Return (x, y) of the center of cell containing provided text 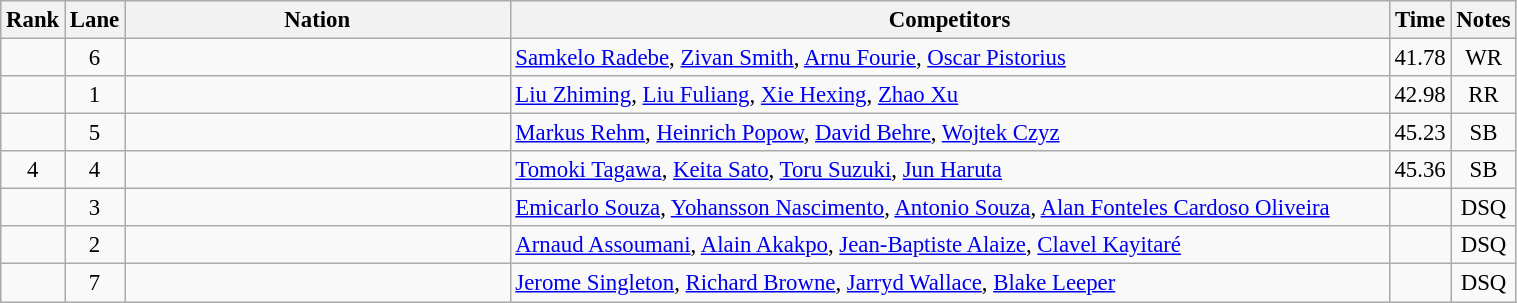
Emicarlo Souza, Yohansson Nascimento, Antonio Souza, Alan Fonteles Cardoso Oliveira (950, 208)
WR (1484, 58)
5 (95, 133)
45.36 (1420, 170)
3 (95, 208)
Competitors (950, 20)
Time (1420, 20)
Liu Zhiming, Liu Fuliang, Xie Hexing, Zhao Xu (950, 95)
45.23 (1420, 133)
1 (95, 95)
2 (95, 245)
Lane (95, 20)
42.98 (1420, 95)
Nation (318, 20)
Samkelo Radebe, Zivan Smith, Arnu Fourie, Oscar Pistorius (950, 58)
Markus Rehm, Heinrich Popow, David Behre, Wojtek Czyz (950, 133)
Rank (33, 20)
Jerome Singleton, Richard Browne, Jarryd Wallace, Blake Leeper (950, 283)
7 (95, 283)
RR (1484, 95)
41.78 (1420, 58)
Arnaud Assoumani, Alain Akakpo, Jean-Baptiste Alaize, Clavel Kayitaré (950, 245)
Notes (1484, 20)
6 (95, 58)
Tomoki Tagawa, Keita Sato, Toru Suzuki, Jun Haruta (950, 170)
